Pinpoint the cell where the given text exists, returning its [x, y] midpoint coordinate. 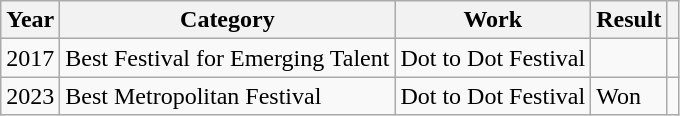
Result [629, 20]
Category [228, 20]
Work [493, 20]
2023 [30, 96]
Best Metropolitan Festival [228, 96]
Won [629, 96]
Best Festival for Emerging Talent [228, 58]
Year [30, 20]
2017 [30, 58]
